Determine the [x, y] coordinate at the center of the cell enclosing the given text.  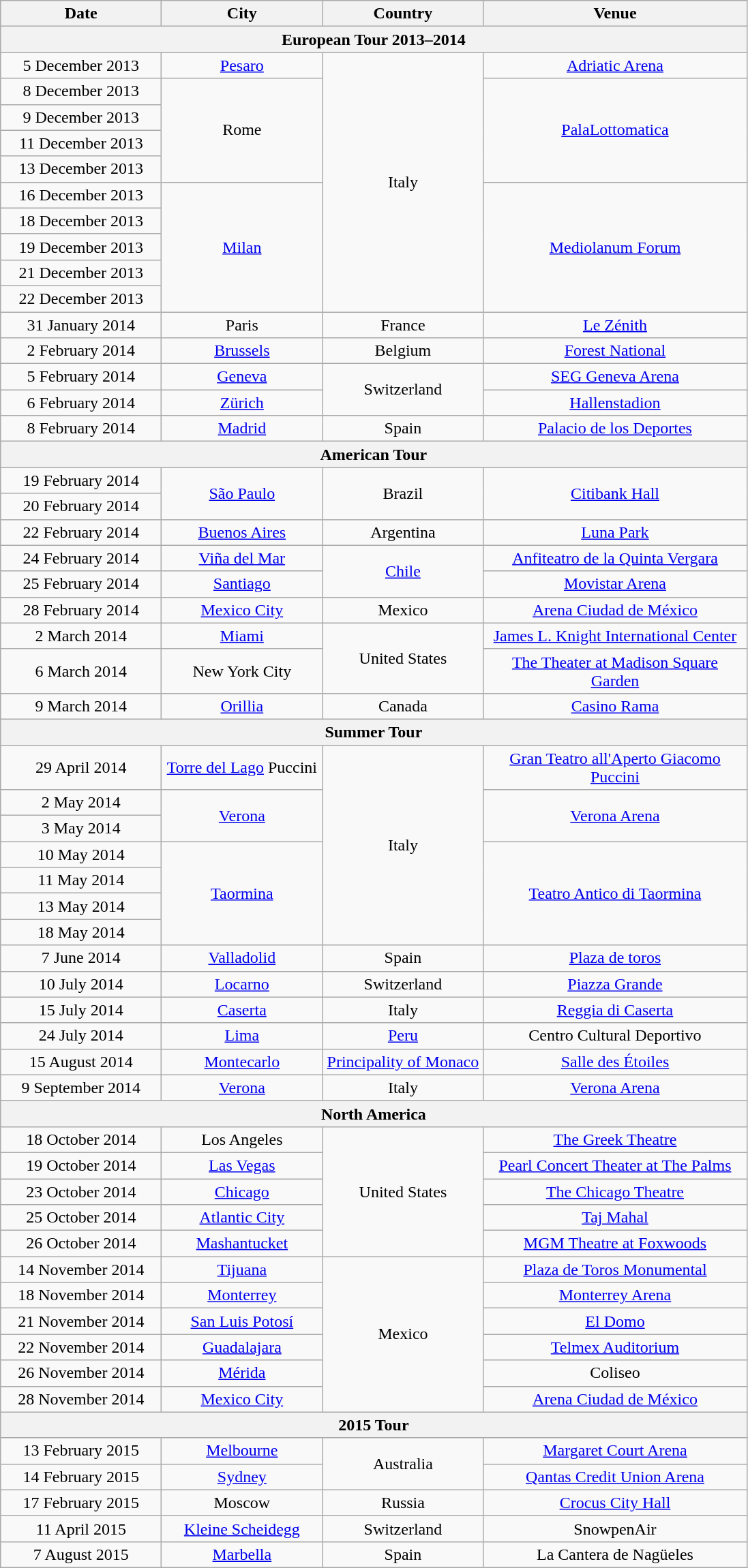
8 December 2013 [81, 91]
Taj Mahal [615, 1218]
Guadalajara [242, 1347]
Buenos Aires [242, 532]
Crocus City Hall [615, 1503]
19 February 2014 [81, 480]
Paris [242, 325]
Plaza de toros [615, 958]
Lima [242, 1036]
Brussels [242, 351]
3 May 2014 [81, 829]
2 May 2014 [81, 803]
Palacio de los Deportes [615, 429]
Los Angeles [242, 1139]
Adriatic Arena [615, 65]
18 November 2014 [81, 1295]
Mérida [242, 1373]
Summer Tour [374, 732]
The Chicago Theatre [615, 1192]
10 May 2014 [81, 855]
Principality of Monaco [403, 1062]
26 October 2014 [81, 1244]
18 May 2014 [81, 932]
31 January 2014 [81, 325]
Peru [403, 1036]
13 May 2014 [81, 906]
Chile [403, 571]
13 December 2013 [81, 169]
Luna Park [615, 532]
19 October 2014 [81, 1165]
Miami [242, 636]
20 February 2014 [81, 506]
Plaza de Toros Monumental [615, 1270]
Piazza Grande [615, 984]
22 February 2014 [81, 532]
Pearl Concert Theater at The Palms [615, 1165]
Le Zénith [615, 325]
Russia [403, 1503]
26 November 2014 [81, 1373]
Anfiteatro de la Quinta Vergara [615, 558]
9 December 2013 [81, 117]
Locarno [242, 984]
Centro Cultural Deportivo [615, 1036]
The Theater at Madison Square Garden [615, 671]
11 April 2015 [81, 1528]
9 March 2014 [81, 706]
6 March 2014 [81, 671]
Venue [615, 14]
El Domo [615, 1321]
18 October 2014 [81, 1139]
Teatro Antico di Taormina [615, 893]
Madrid [242, 429]
Hallenstadion [615, 403]
Date [81, 14]
11 December 2013 [81, 143]
Gran Teatro all'Aperto Giacomo Puccini [615, 767]
21 November 2014 [81, 1321]
Las Vegas [242, 1165]
Salle des Étoiles [615, 1062]
Mashantucket [242, 1244]
2015 Tour [374, 1425]
19 December 2013 [81, 247]
Country [403, 14]
Melbourne [242, 1451]
Rome [242, 130]
11 May 2014 [81, 880]
8 February 2014 [81, 429]
Montecarlo [242, 1062]
Atlantic City [242, 1218]
Margaret Court Arena [615, 1451]
Pesaro [242, 65]
5 February 2014 [81, 377]
James L. Knight International Center [615, 636]
25 February 2014 [81, 584]
21 December 2013 [81, 273]
Valladolid [242, 958]
Monterrey Arena [615, 1295]
Santiago [242, 584]
6 February 2014 [81, 403]
Telmex Auditorium [615, 1347]
Geneva [242, 377]
Zürich [242, 403]
Qantas Credit Union Arena [615, 1477]
Mediolanum Forum [615, 247]
SnowpenAir [615, 1528]
18 December 2013 [81, 221]
Coliseo [615, 1373]
PalaLottomatica [615, 130]
New York City [242, 671]
2 March 2014 [81, 636]
City [242, 14]
Kleine Scheidegg [242, 1528]
Canada [403, 706]
North America [374, 1113]
Movistar Arena [615, 584]
Milan [242, 247]
SEG Geneva Arena [615, 377]
Belgium [403, 351]
23 October 2014 [81, 1192]
European Tour 2013–2014 [374, 40]
Argentina [403, 532]
American Tour [374, 455]
5 December 2013 [81, 65]
13 February 2015 [81, 1451]
San Luis Potosí [242, 1321]
17 February 2015 [81, 1503]
7 June 2014 [81, 958]
São Paulo [242, 493]
Moscow [242, 1503]
7 August 2015 [81, 1554]
9 September 2014 [81, 1088]
Orillia [242, 706]
14 February 2015 [81, 1477]
15 August 2014 [81, 1062]
Casino Rama [615, 706]
14 November 2014 [81, 1270]
15 July 2014 [81, 1010]
Viña del Mar [242, 558]
22 December 2013 [81, 298]
Citibank Hall [615, 493]
24 February 2014 [81, 558]
Sydney [242, 1477]
The Greek Theatre [615, 1139]
Tijuana [242, 1270]
Chicago [242, 1192]
Brazil [403, 493]
28 November 2014 [81, 1399]
2 February 2014 [81, 351]
Marbella [242, 1554]
24 July 2014 [81, 1036]
France [403, 325]
29 April 2014 [81, 767]
22 November 2014 [81, 1347]
16 December 2013 [81, 195]
Forest National [615, 351]
MGM Theatre at Foxwoods [615, 1244]
25 October 2014 [81, 1218]
Caserta [242, 1010]
Reggia di Caserta [615, 1010]
Monterrey [242, 1295]
Torre del Lago Puccini [242, 767]
Taormina [242, 893]
Australia [403, 1464]
28 February 2014 [81, 610]
La Cantera de Nagüeles [615, 1554]
10 July 2014 [81, 984]
